Scan for the cell matching the given text and deliver its [x, y] coordinate at center. 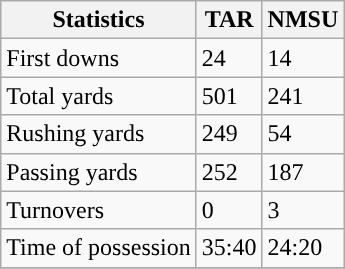
501 [229, 96]
24:20 [303, 248]
Rushing yards [99, 134]
252 [229, 172]
249 [229, 134]
TAR [229, 20]
Passing yards [99, 172]
14 [303, 58]
Statistics [99, 20]
0 [229, 210]
Time of possession [99, 248]
First downs [99, 58]
3 [303, 210]
35:40 [229, 248]
241 [303, 96]
24 [229, 58]
187 [303, 172]
NMSU [303, 20]
54 [303, 134]
Turnovers [99, 210]
Total yards [99, 96]
